Identify which cell holds the provided text, then report its [X, Y] central coordinate. 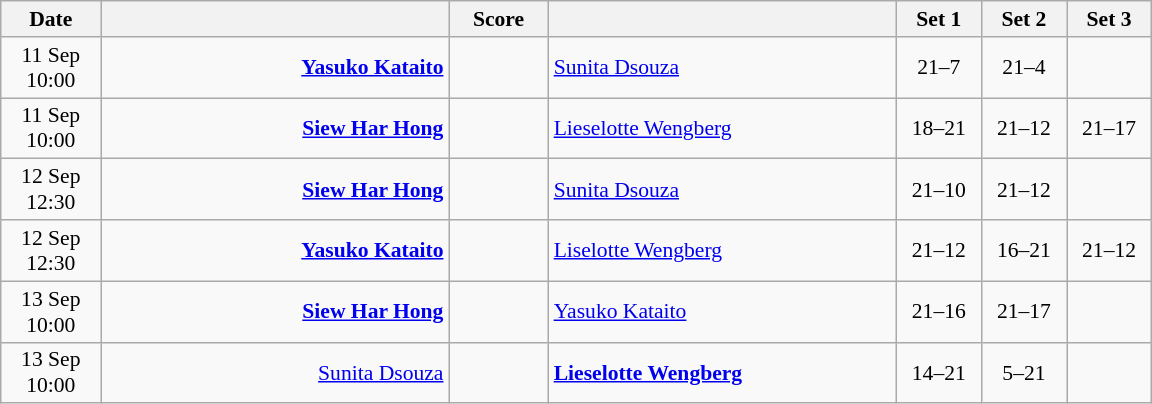
14–21 [938, 372]
Date [51, 19]
16–21 [1024, 250]
18–21 [938, 128]
Set 1 [938, 19]
21–4 [1024, 68]
Liselotte Wengberg [723, 250]
Score [498, 19]
21–7 [938, 68]
Set 3 [1108, 19]
5–21 [1024, 372]
Set 2 [1024, 19]
21–16 [938, 312]
21–10 [938, 190]
